Extract the (X, Y) coordinate from the center of the cell holding the provided text.  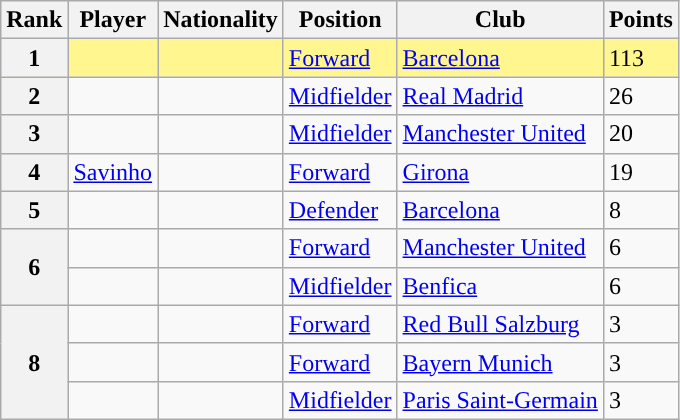
Girona (500, 172)
Benfica (500, 286)
5 (34, 210)
Position (340, 20)
26 (640, 96)
Paris Saint-Germain (500, 400)
113 (640, 58)
Real Madrid (500, 96)
4 (34, 172)
Red Bull Salzburg (500, 324)
Club (500, 20)
20 (640, 134)
Savinho (113, 172)
19 (640, 172)
2 (34, 96)
Player (113, 20)
Bayern Munich (500, 362)
Defender (340, 210)
1 (34, 58)
Rank (34, 20)
Nationality (221, 20)
Points (640, 20)
